Scan for the cell matching the given text and deliver its [x, y] coordinate at center. 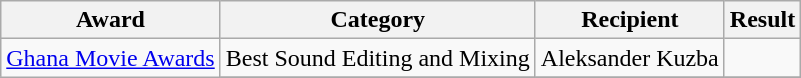
Award [110, 20]
Aleksander Kuzba [630, 58]
Best Sound Editing and Mixing [378, 58]
Recipient [630, 20]
Result [762, 20]
Ghana Movie Awards [110, 58]
Category [378, 20]
